Determine the [X, Y] coordinate at the center of the cell enclosing the given text.  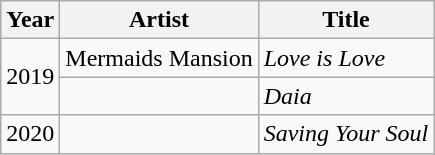
Love is Love [346, 58]
Artist [159, 20]
Title [346, 20]
Mermaids Mansion [159, 58]
Daia [346, 96]
Year [30, 20]
2020 [30, 134]
2019 [30, 77]
Saving Your Soul [346, 134]
